Extract the (X, Y) coordinate from the center of the cell holding the provided text.  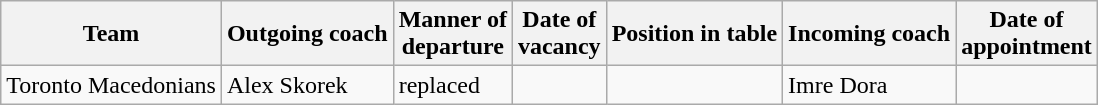
Date of vacancy (559, 34)
Team (112, 34)
Alex Skorek (307, 85)
Toronto Macedonians (112, 85)
Imre Dora (870, 85)
replaced (452, 85)
Manner of departure (452, 34)
Date of appointment (1027, 34)
Position in table (694, 34)
Outgoing coach (307, 34)
Incoming coach (870, 34)
